Provide the (x, y) coordinate of the cell's center where the given text is located.  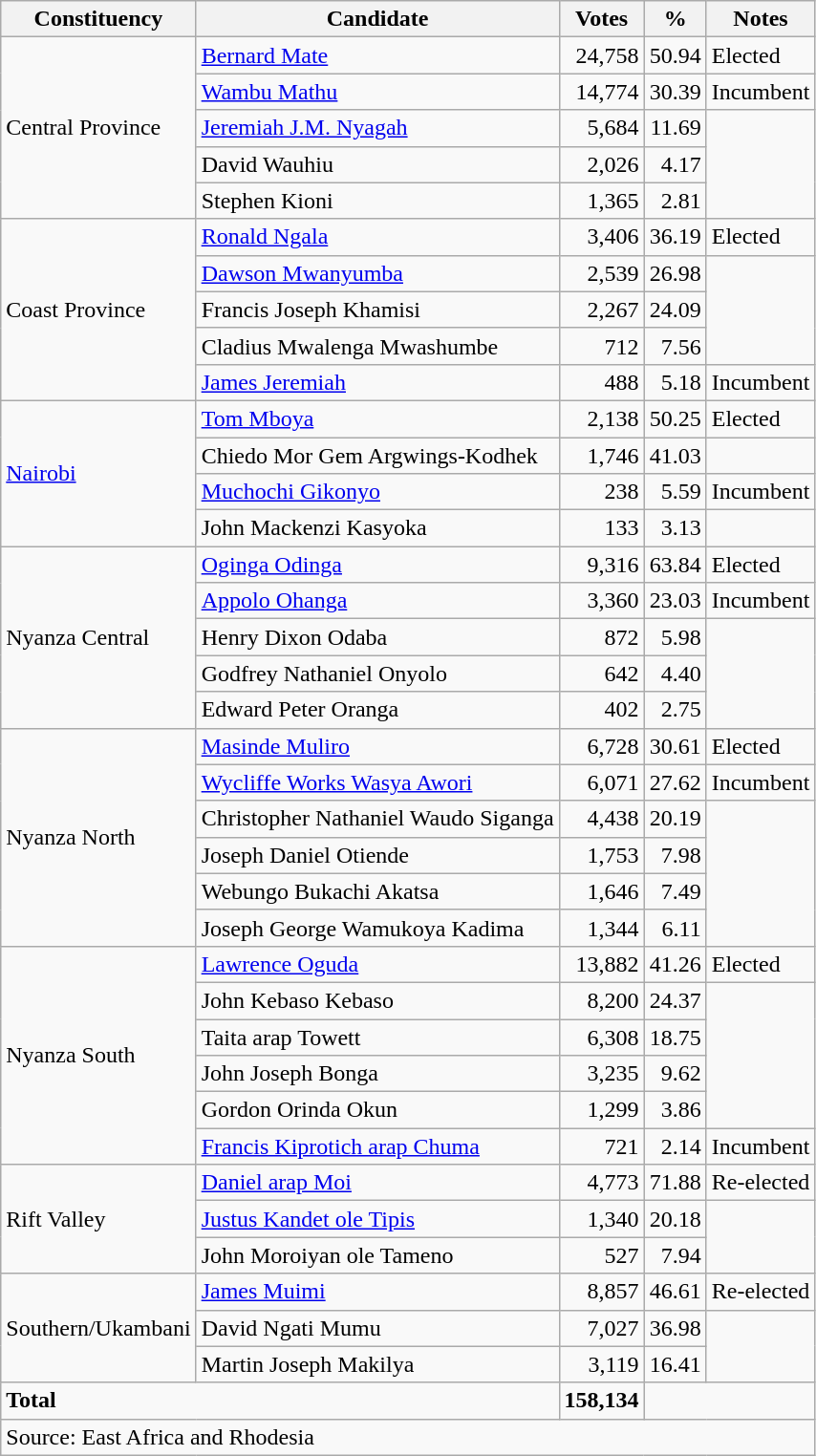
Appolo Ohanga (377, 601)
8,857 (602, 1292)
6,071 (602, 782)
7,027 (602, 1328)
Wycliffe Works Wasya Awori (377, 782)
2,539 (602, 273)
Total (280, 1401)
1,746 (602, 456)
Edward Peter Oranga (377, 710)
3,235 (602, 1074)
Nyanza South (98, 1055)
Chiedo Mor Gem Argwings-Kodhek (377, 456)
2.75 (675, 710)
Godfrey Nathaniel Onyolo (377, 674)
Nairobi (98, 473)
4,438 (602, 819)
5.18 (675, 382)
2.81 (675, 201)
1,365 (602, 201)
7.94 (675, 1255)
Muchochi Gikonyo (377, 492)
Nyanza North (98, 837)
1,340 (602, 1219)
872 (602, 637)
5,684 (602, 128)
41.26 (675, 964)
23.03 (675, 601)
2,267 (602, 310)
20.19 (675, 819)
Southern/Ukambani (98, 1328)
John Joseph Bonga (377, 1074)
158,134 (602, 1401)
36.19 (675, 237)
30.39 (675, 92)
18.75 (675, 1037)
488 (602, 382)
9.62 (675, 1074)
6,728 (602, 746)
Nyanza Central (98, 637)
Votes (602, 19)
Constituency (98, 19)
Justus Kandet ole Tipis (377, 1219)
238 (602, 492)
4.40 (675, 674)
8,200 (602, 1000)
3,360 (602, 601)
Cladius Mwalenga Mwashumbe (377, 346)
7.56 (675, 346)
Notes (761, 19)
6.11 (675, 928)
1,299 (602, 1110)
6,308 (602, 1037)
46.61 (675, 1292)
36.98 (675, 1328)
14,774 (602, 92)
30.61 (675, 746)
James Jeremiah (377, 382)
Christopher Nathaniel Waudo Siganga (377, 819)
Stephen Kioni (377, 201)
527 (602, 1255)
63.84 (675, 565)
50.25 (675, 418)
4,773 (602, 1183)
James Muimi (377, 1292)
David Wauhiu (377, 164)
Tom Mboya (377, 418)
3.86 (675, 1110)
John Mackenzi Kasyoka (377, 528)
50.94 (675, 55)
16.41 (675, 1364)
27.62 (675, 782)
3.13 (675, 528)
Coast Province (98, 310)
1,753 (602, 855)
David Ngati Mumu (377, 1328)
1,344 (602, 928)
Francis Joseph Khamisi (377, 310)
5.98 (675, 637)
Ronald Ngala (377, 237)
Bernard Mate (377, 55)
Webungo Bukachi Akatsa (377, 891)
Masinde Muliro (377, 746)
Daniel arap Moi (377, 1183)
John Kebaso Kebaso (377, 1000)
Central Province (98, 128)
24.37 (675, 1000)
Oginga Odinga (377, 565)
Francis Kiprotich arap Chuma (377, 1146)
7.98 (675, 855)
712 (602, 346)
Source: East Africa and Rhodesia (408, 1437)
Lawrence Oguda (377, 964)
402 (602, 710)
133 (602, 528)
Rift Valley (98, 1219)
13,882 (602, 964)
3,119 (602, 1364)
7.49 (675, 891)
Gordon Orinda Okun (377, 1110)
1,646 (602, 891)
24,758 (602, 55)
2.14 (675, 1146)
9,316 (602, 565)
3,406 (602, 237)
20.18 (675, 1219)
642 (602, 674)
24.09 (675, 310)
% (675, 19)
Joseph George Wamukoya Kadima (377, 928)
41.03 (675, 456)
4.17 (675, 164)
Henry Dixon Odaba (377, 637)
Taita arap Towett (377, 1037)
5.59 (675, 492)
Jeremiah J.M. Nyagah (377, 128)
11.69 (675, 128)
721 (602, 1146)
26.98 (675, 273)
71.88 (675, 1183)
2,138 (602, 418)
Joseph Daniel Otiende (377, 855)
Martin Joseph Makilya (377, 1364)
2,026 (602, 164)
John Moroiyan ole Tameno (377, 1255)
Dawson Mwanyumba (377, 273)
Candidate (377, 19)
Wambu Mathu (377, 92)
